Detect which cell encompasses the target text, then output its [x, y] center coordinate. 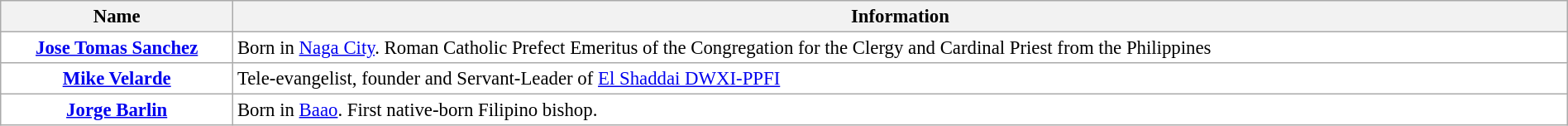
Born in Baao. First native-born Filipino bishop. [901, 110]
Jorge Barlin [117, 110]
Tele-evangelist, founder and Servant-Leader of El Shaddai DWXI-PPFI [901, 79]
Jose Tomas Sanchez [117, 48]
Born in Naga City. Roman Catholic Prefect Emeritus of the Congregation for the Clergy and Cardinal Priest from the Philippines [901, 48]
Information [901, 17]
Name [117, 17]
Mike Velarde [117, 79]
